From the cell containing the given text, extract its center point as (x, y) coordinate. 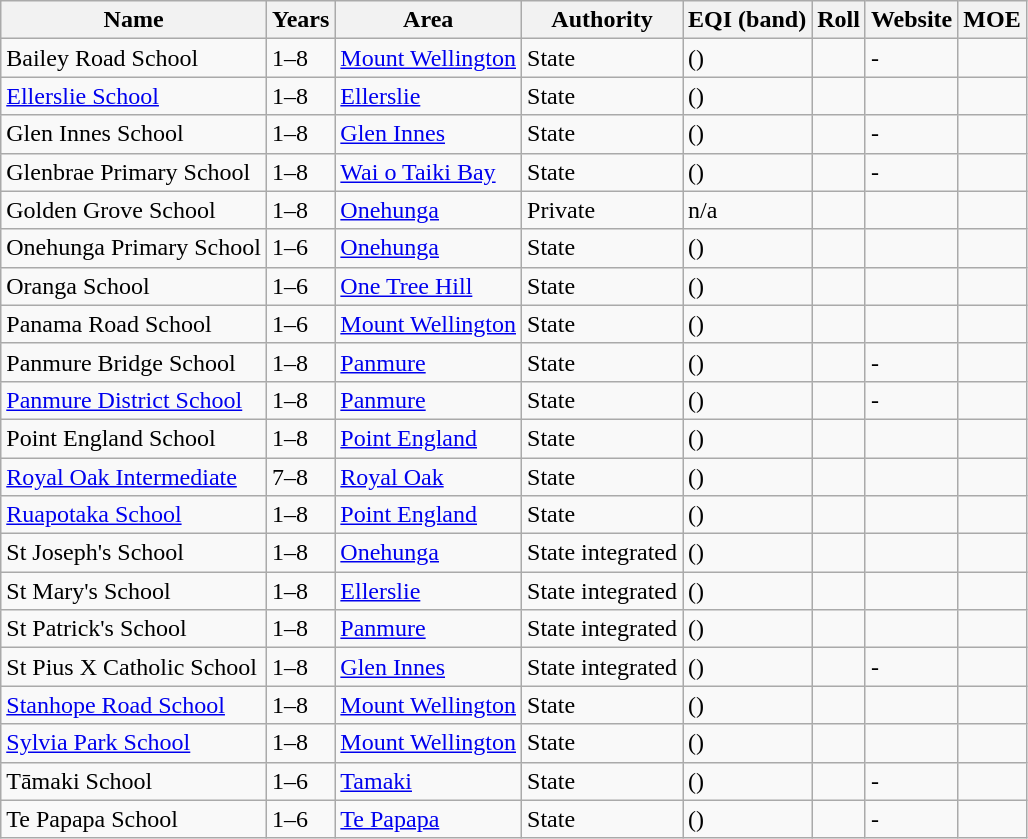
Royal Oak (428, 477)
Oranga School (134, 286)
Name (134, 20)
Onehunga Primary School (134, 248)
Panmure District School (134, 400)
Te Papapa School (134, 819)
Stanhope Road School (134, 705)
Te Papapa (428, 819)
Bailey Road School (134, 58)
Panama Road School (134, 324)
St Joseph's School (134, 553)
Website (911, 20)
Roll (839, 20)
MOE (992, 20)
Glen Innes School (134, 134)
n/a (748, 210)
Royal Oak Intermediate (134, 477)
EQI (band) (748, 20)
Wai o Taiki Bay (428, 172)
Ellerslie School (134, 96)
Ruapotaka School (134, 515)
Private (602, 210)
7–8 (300, 477)
Glenbrae Primary School (134, 172)
Years (300, 20)
St Pius X Catholic School (134, 667)
Area (428, 20)
Tamaki (428, 781)
Sylvia Park School (134, 743)
St Patrick's School (134, 629)
Golden Grove School (134, 210)
One Tree Hill (428, 286)
Tāmaki School (134, 781)
Point England School (134, 438)
St Mary's School (134, 591)
Panmure Bridge School (134, 362)
Authority (602, 20)
